Detect which cell encompasses the target text, then output its [X, Y] center coordinate. 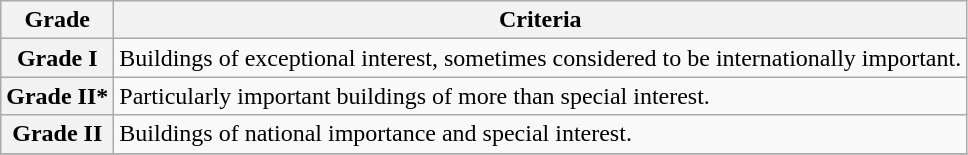
Particularly important buildings of more than special interest. [540, 96]
Grade II [58, 134]
Grade I [58, 58]
Buildings of national importance and special interest. [540, 134]
Grade II* [58, 96]
Buildings of exceptional interest, sometimes considered to be internationally important. [540, 58]
Grade [58, 20]
Criteria [540, 20]
